Find where the given text appears and provide that cell's center as [x, y] coordinate. 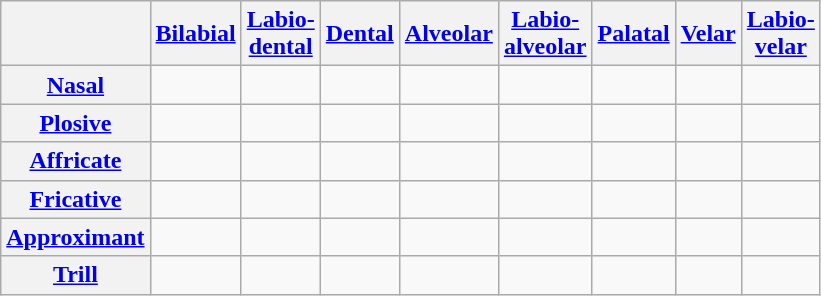
Palatal [634, 34]
Trill [76, 275]
Labio-velar [780, 34]
Bilabial [196, 34]
Labio-dental [280, 34]
Nasal [76, 85]
Dental [360, 34]
Labio-alveolar [545, 34]
Velar [708, 34]
Approximant [76, 237]
Alveolar [448, 34]
Affricate [76, 161]
Plosive [76, 123]
Fricative [76, 199]
